Return the [x, y] coordinate for the center point of the cell that contains the specified text.  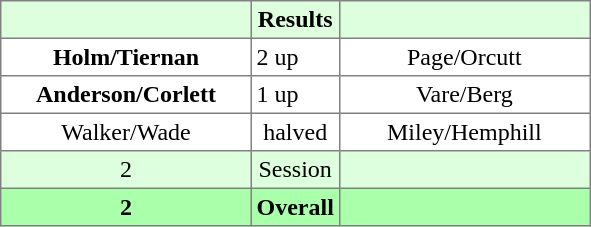
1 up [295, 95]
2 up [295, 57]
Overall [295, 207]
Walker/Wade [126, 132]
Results [295, 20]
Miley/Hemphill [464, 132]
Session [295, 170]
Vare/Berg [464, 95]
Anderson/Corlett [126, 95]
Page/Orcutt [464, 57]
halved [295, 132]
Holm/Tiernan [126, 57]
